Search for the cell housing the specified text and yield its (x, y) center coordinate. 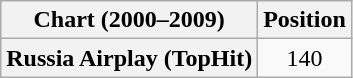
Chart (2000–2009) (130, 20)
Position (305, 20)
Russia Airplay (TopHit) (130, 58)
140 (305, 58)
